Search for the cell housing the specified text and yield its [x, y] center coordinate. 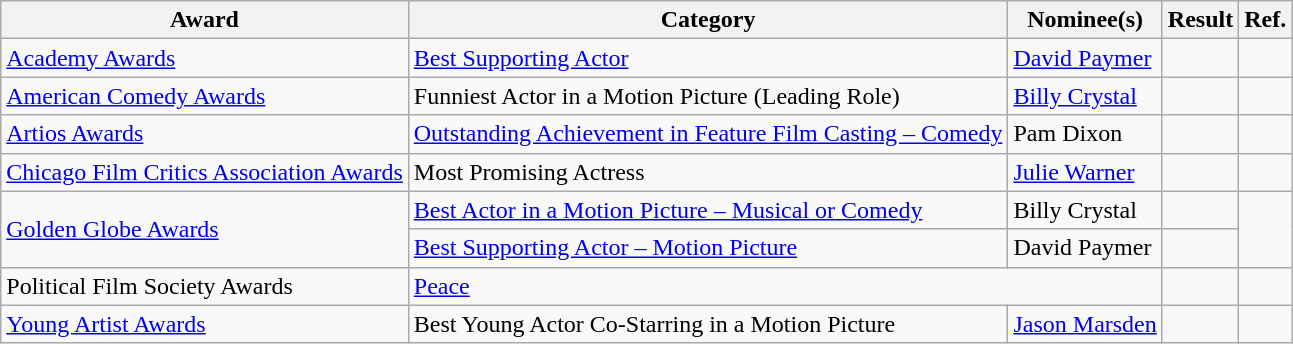
Funniest Actor in a Motion Picture (Leading Role) [708, 96]
Best Actor in a Motion Picture – Musical or Comedy [708, 210]
Award [205, 20]
Best Young Actor Co-Starring in a Motion Picture [708, 324]
Political Film Society Awards [205, 286]
Peace [785, 286]
Julie Warner [1085, 172]
Ref. [1266, 20]
Most Promising Actress [708, 172]
Chicago Film Critics Association Awards [205, 172]
Best Supporting Actor – Motion Picture [708, 248]
Outstanding Achievement in Feature Film Casting – Comedy [708, 134]
Nominee(s) [1085, 20]
Pam Dixon [1085, 134]
Category [708, 20]
Academy Awards [205, 58]
Best Supporting Actor [708, 58]
American Comedy Awards [205, 96]
Golden Globe Awards [205, 229]
Jason Marsden [1085, 324]
Artios Awards [205, 134]
Result [1200, 20]
Young Artist Awards [205, 324]
